Provide the [x, y] coordinate of the cell's center where the given text is located.  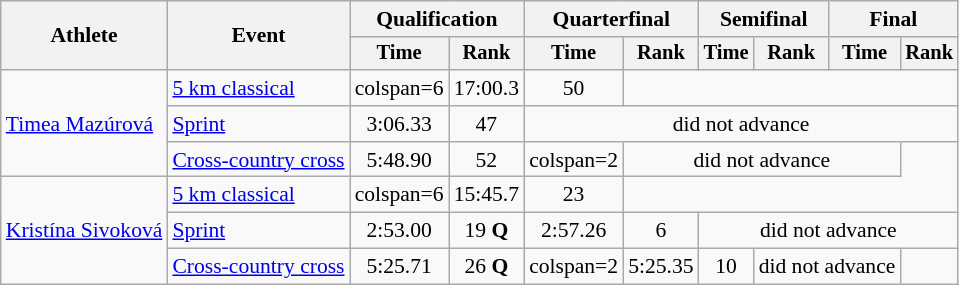
5:48.90 [400, 160]
5:25.71 [400, 267]
10 [726, 267]
Event [258, 36]
52 [486, 160]
47 [486, 124]
23 [574, 195]
5:25.35 [660, 267]
50 [574, 88]
17:00.3 [486, 88]
6 [660, 231]
26 Q [486, 267]
Timea Mazúrová [84, 124]
Final [894, 19]
Athlete [84, 36]
19 Q [486, 231]
3:06.33 [400, 124]
2:57.26 [574, 231]
Kristína Sivoková [84, 230]
Quarterfinal [612, 19]
Qualification [438, 19]
Semifinal [764, 19]
2:53.00 [400, 231]
15:45.7 [486, 195]
